Determine the (X, Y) coordinate at the center of the cell enclosing the given text.  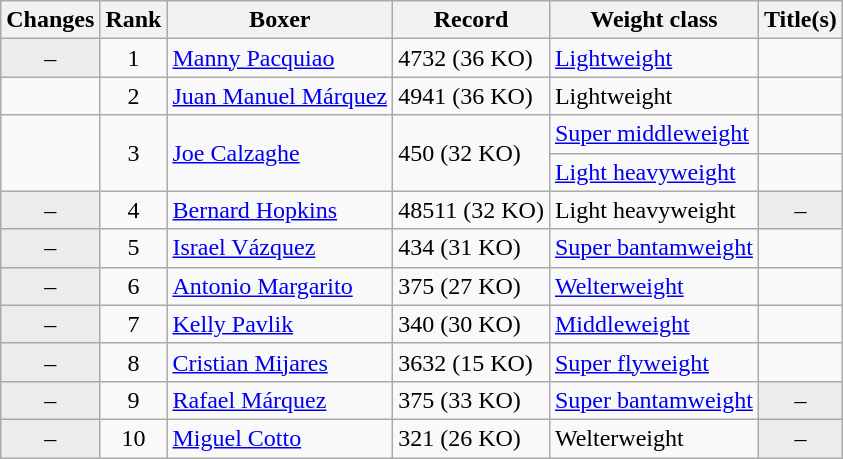
Rank (134, 20)
48511 (32 KO) (472, 210)
450 (32 KO) (472, 153)
9 (134, 400)
4732 (36 KO) (472, 58)
Israel Vázquez (280, 248)
375 (27 KO) (472, 286)
Record (472, 20)
3632 (15 KO) (472, 362)
7 (134, 324)
10 (134, 438)
Joe Calzaghe (280, 153)
Cristian Mijares (280, 362)
434 (31 KO) (472, 248)
Weight class (654, 20)
5 (134, 248)
6 (134, 286)
321 (26 KO) (472, 438)
3 (134, 153)
Juan Manuel Márquez (280, 96)
Changes (50, 20)
4 (134, 210)
Rafael Márquez (280, 400)
Super flyweight (654, 362)
4941 (36 KO) (472, 96)
1 (134, 58)
Kelly Pavlik (280, 324)
340 (30 KO) (472, 324)
Middleweight (654, 324)
Manny Pacquiao (280, 58)
Antonio Margarito (280, 286)
Miguel Cotto (280, 438)
2 (134, 96)
8 (134, 362)
Boxer (280, 20)
Super middleweight (654, 134)
Bernard Hopkins (280, 210)
Title(s) (800, 20)
375 (33 KO) (472, 400)
